Output the (x, y) coordinate of the center of the cell containing the given text.  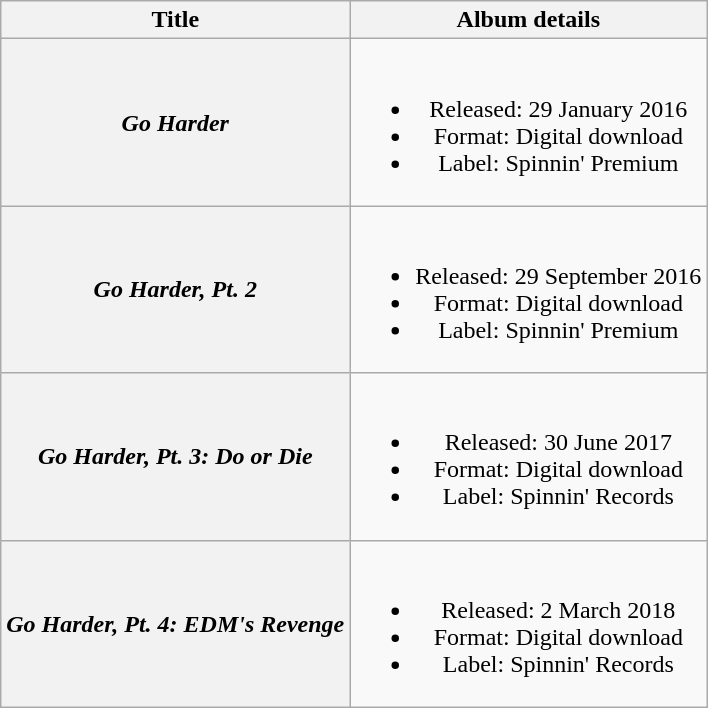
Released: 30 June 2017Format: Digital downloadLabel: Spinnin' Records (528, 456)
Go Harder, Pt. 4: EDM's Revenge (176, 624)
Album details (528, 20)
Go Harder, Pt. 3: Do or Die (176, 456)
Go Harder, Pt. 2 (176, 290)
Released: 2 March 2018Format: Digital downloadLabel: Spinnin' Records (528, 624)
Released: 29 September 2016Format: Digital downloadLabel: Spinnin' Premium (528, 290)
Go Harder (176, 122)
Released: 29 January 2016Format: Digital downloadLabel: Spinnin' Premium (528, 122)
Title (176, 20)
